Identify which cell holds the provided text, then report its [x, y] central coordinate. 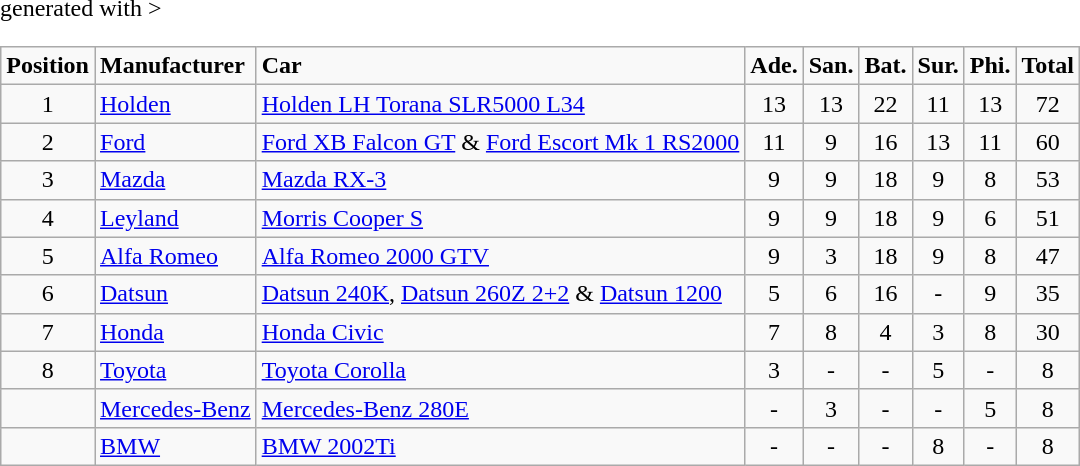
Mercedes-Benz 280E [500, 408]
Phi. [990, 66]
BMW [175, 446]
Car [500, 66]
Alfa Romeo 2000 GTV [500, 256]
Manufacturer [175, 66]
Mazda RX-3 [500, 180]
Honda Civic [500, 332]
Ade. [774, 66]
51 [1048, 218]
BMW 2002Ti [500, 446]
35 [1048, 294]
Ford XB Falcon GT & Ford Escort Mk 1 RS2000 [500, 142]
Holden [175, 104]
Holden LH Torana SLR5000 L34 [500, 104]
Mazda [175, 180]
47 [1048, 256]
Honda [175, 332]
53 [1048, 180]
Total [1048, 66]
Morris Cooper S [500, 218]
San. [831, 66]
Datsun [175, 294]
Position [48, 66]
Toyota Corolla [500, 370]
Sur. [938, 66]
Bat. [886, 66]
22 [886, 104]
2 [48, 142]
1 [48, 104]
Datsun 240K, Datsun 260Z 2+2 & Datsun 1200 [500, 294]
Toyota [175, 370]
Mercedes-Benz [175, 408]
60 [1048, 142]
Ford [175, 142]
Alfa Romeo [175, 256]
72 [1048, 104]
30 [1048, 332]
Leyland [175, 218]
